From the cell containing the given text, extract its center point as [X, Y] coordinate. 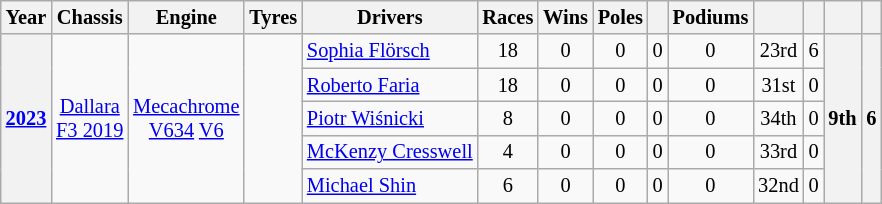
23rd [778, 51]
Sophia Flörsch [390, 51]
Podiums [711, 17]
Year [26, 17]
MecachromeV634 V6 [186, 118]
Wins [566, 17]
Roberto Faria [390, 85]
DallaraF3 2019 [90, 118]
Engine [186, 17]
2023 [26, 118]
Michael Shin [390, 186]
4 [508, 152]
Poles [620, 17]
34th [778, 118]
Tyres [273, 17]
31st [778, 85]
9th [843, 118]
McKenzy Cresswell [390, 152]
Races [508, 17]
32nd [778, 186]
Drivers [390, 17]
8 [508, 118]
33rd [778, 152]
Chassis [90, 17]
Piotr Wiśnicki [390, 118]
